Provide the (X, Y) coordinate of the cell's center where the given text is located.  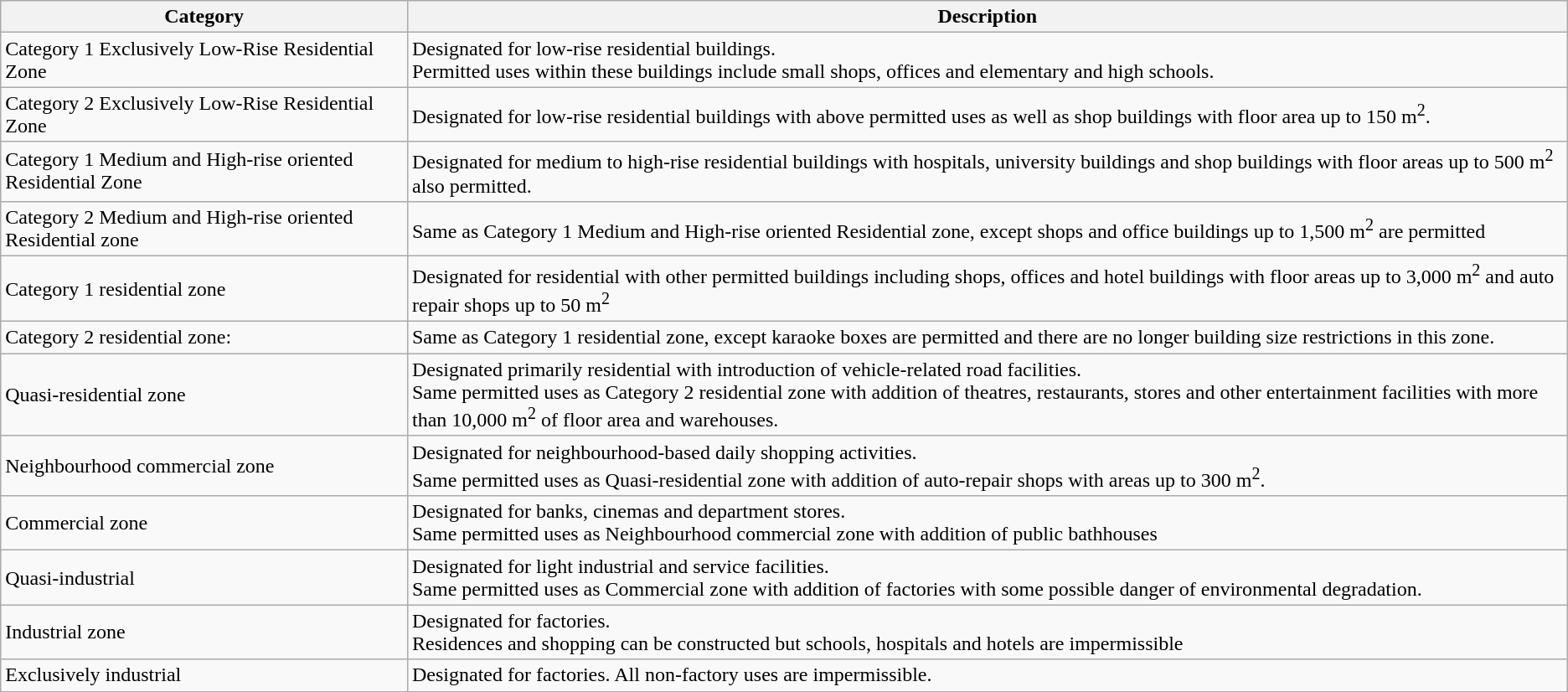
Designated for factories.Residences and shopping can be constructed but schools, hospitals and hotels are impermissible (987, 632)
Category 2 residential zone: (204, 338)
Category 2 Medium and High-rise oriented Residential zone (204, 228)
Exclusively industrial (204, 675)
Quasi-residential zone (204, 395)
Category (204, 17)
Category 1 residential zone (204, 289)
Category 2 Exclusively Low-Rise Residential Zone (204, 114)
Industrial zone (204, 632)
Quasi-industrial (204, 578)
Designated for low-rise residential buildings.Permitted uses within these buildings include small shops, offices and elementary and high schools. (987, 60)
Designated for banks, cinemas and department stores.Same permitted uses as Neighbourhood commercial zone with addition of public bathhouses (987, 523)
Neighbourhood commercial zone (204, 466)
Commercial zone (204, 523)
Designated for low-rise residential buildings with above permitted uses as well as shop buildings with floor area up to 150 m2. (987, 114)
Same as Category 1 Medium and High-rise oriented Residential zone, except shops and office buildings up to 1,500 m2 are permitted (987, 228)
Category 1 Exclusively Low-Rise Residential Zone (204, 60)
Description (987, 17)
Designated for factories. All non-factory uses are impermissible. (987, 675)
Same as Category 1 residential zone, except karaoke boxes are permitted and there are no longer building size restrictions in this zone. (987, 338)
Category 1 Medium and High-rise oriented Residential Zone (204, 172)
